Locate the cell with the specified text and output its (x, y) center coordinate. 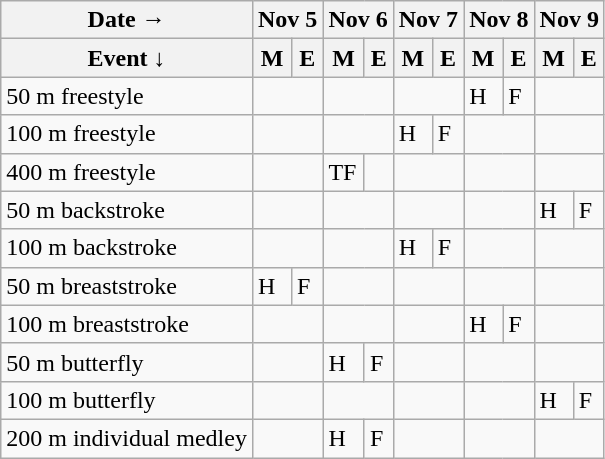
400 m freestyle (127, 172)
Nov 6 (358, 20)
Nov 5 (287, 20)
50 m freestyle (127, 96)
Date → (127, 20)
50 m backstroke (127, 210)
100 m breaststroke (127, 324)
Nov 9 (569, 20)
50 m breaststroke (127, 286)
50 m butterfly (127, 362)
Nov 7 (428, 20)
100 m freestyle (127, 134)
TF (344, 172)
100 m backstroke (127, 248)
Nov 8 (499, 20)
200 m individual medley (127, 438)
100 m butterfly (127, 400)
Event ↓ (127, 58)
